From the cell containing the given text, extract its center point as (X, Y) coordinate. 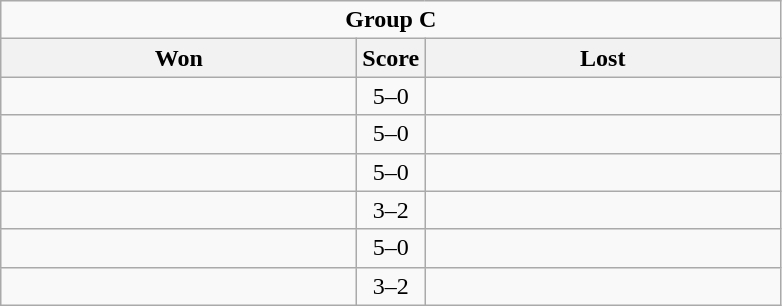
Score (391, 58)
Won (179, 58)
Group C (391, 20)
Lost (603, 58)
